From the cell containing the given text, extract its center point as (x, y) coordinate. 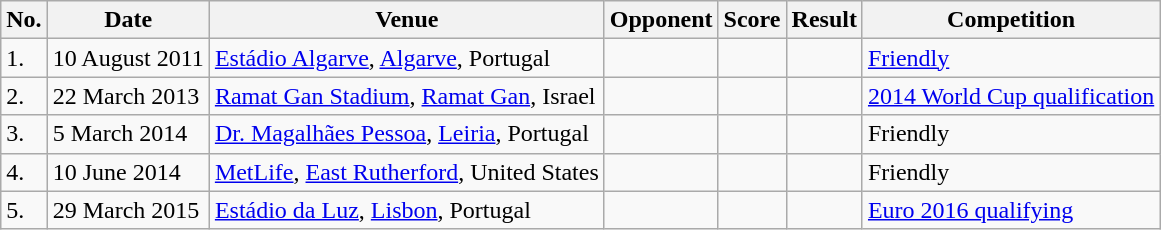
Ramat Gan Stadium, Ramat Gan, Israel (406, 96)
Opponent (661, 20)
5 March 2014 (128, 134)
Score (752, 20)
Estádio da Luz, Lisbon, Portugal (406, 210)
10 June 2014 (128, 172)
Euro 2016 qualifying (1010, 210)
No. (24, 20)
10 August 2011 (128, 58)
2014 World Cup qualification (1010, 96)
3. (24, 134)
22 March 2013 (128, 96)
1. (24, 58)
2. (24, 96)
4. (24, 172)
29 March 2015 (128, 210)
Venue (406, 20)
Result (824, 20)
Date (128, 20)
Competition (1010, 20)
Estádio Algarve, Algarve, Portugal (406, 58)
MetLife, East Rutherford, United States (406, 172)
Dr. Magalhães Pessoa, Leiria, Portugal (406, 134)
5. (24, 210)
